For the text-containing cell, return its midpoint in (X, Y) coordinate format. 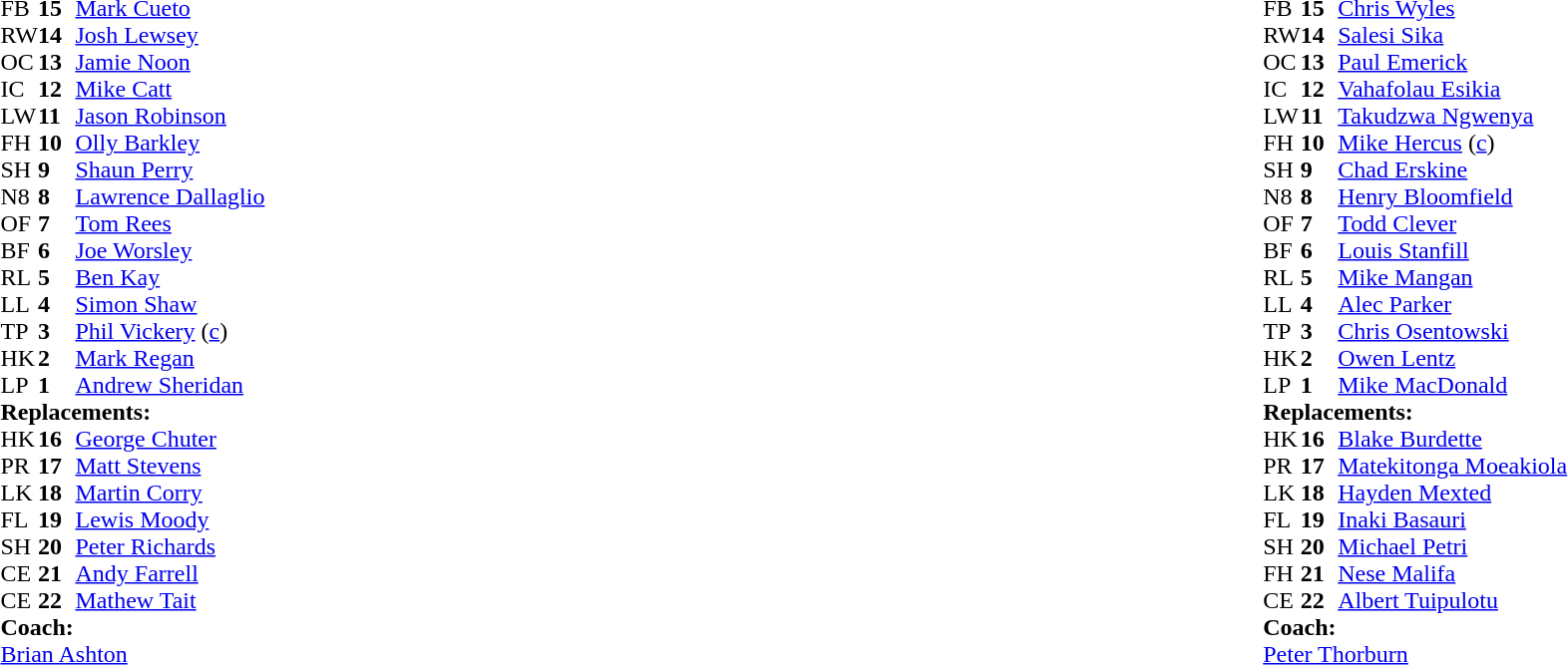
Salesi Sika (1452, 36)
Henry Bloomfield (1452, 197)
Joe Worsley (171, 251)
Mike Hercus (c) (1452, 144)
Mike Catt (171, 90)
Inaki Basauri (1452, 520)
Mike MacDonald (1452, 385)
George Chuter (171, 439)
Alec Parker (1452, 305)
Olly Barkley (171, 144)
Vahafolau Esikia (1452, 90)
Lawrence Dallaglio (171, 197)
Mike Mangan (1452, 277)
Mathew Tait (171, 600)
Michael Petri (1452, 546)
Blake Burdette (1452, 439)
Tom Rees (171, 223)
Josh Lewsey (171, 36)
Chad Erskine (1452, 169)
Simon Shaw (171, 305)
Owen Lentz (1452, 359)
Ben Kay (171, 277)
Martin Corry (171, 493)
Jason Robinson (171, 116)
Jamie Noon (171, 62)
Andy Farrell (171, 574)
Mark Regan (171, 359)
Takudzwa Ngwenya (1452, 116)
Hayden Mexted (1452, 493)
Chris Osentowski (1452, 331)
Andrew Sheridan (171, 385)
Paul Emerick (1452, 62)
Phil Vickery (c) (171, 331)
Matekitonga Moeakiola (1452, 467)
Louis Stanfill (1452, 251)
Todd Clever (1452, 223)
Peter Richards (171, 546)
Shaun Perry (171, 169)
Matt Stevens (171, 467)
Lewis Moody (171, 520)
Albert Tuipulotu (1452, 600)
Nese Malifa (1452, 574)
